Provide the [x, y] coordinate of the cell's center where the given text is located.  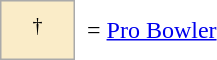
† [38, 30]
